Search for the cell housing the specified text and yield its (x, y) center coordinate. 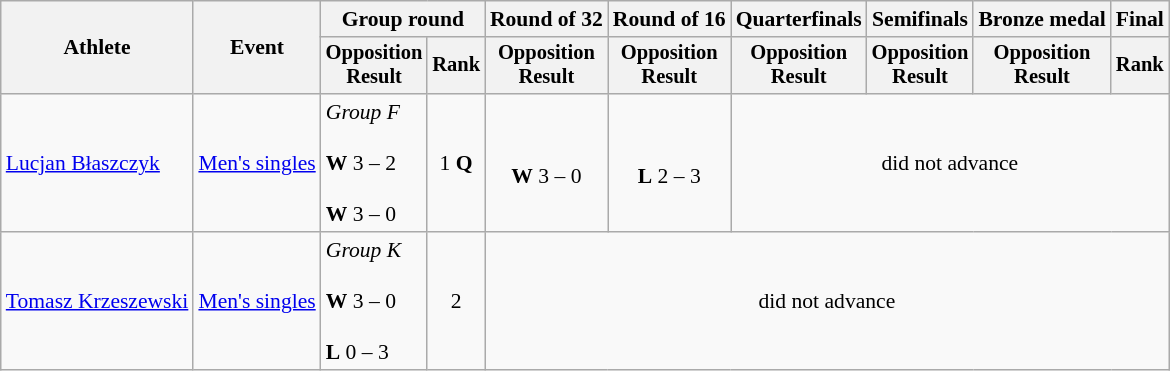
1 Q (456, 163)
Final (1140, 19)
2 (456, 301)
Lucjan Błaszczyk (98, 163)
Semifinals (920, 19)
Round of 16 (670, 19)
Round of 32 (546, 19)
L 2 – 3 (670, 163)
Event (256, 48)
Group FW 3 – 2W 3 – 0 (374, 163)
W 3 – 0 (546, 163)
Tomasz Krzeszewski (98, 301)
Athlete (98, 48)
Group round (403, 19)
Bronze medal (1042, 19)
Quarterfinals (799, 19)
Group KW 3 – 0L 0 – 3 (374, 301)
